Output the [x, y] coordinate of the center of the cell containing the given text.  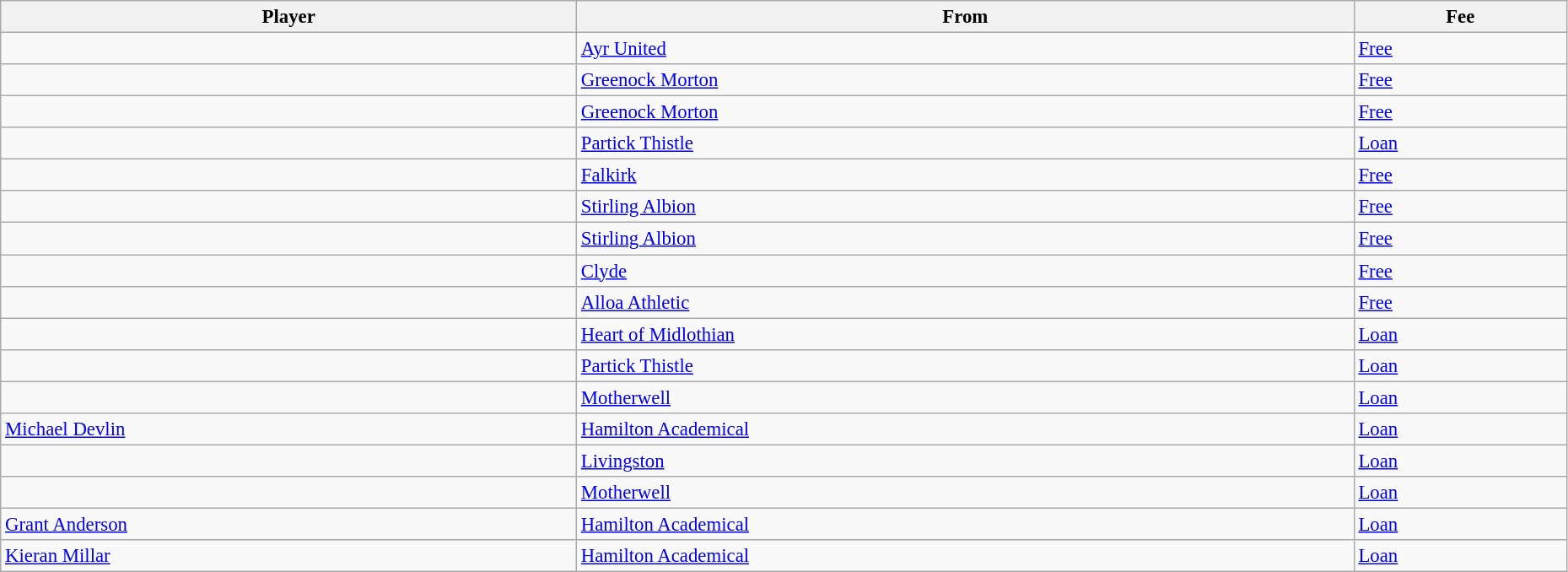
Falkirk [966, 175]
Player [288, 17]
Clyde [966, 271]
Heart of Midlothian [966, 334]
Kieran Millar [288, 556]
From [966, 17]
Michael Devlin [288, 429]
Alloa Athletic [966, 302]
Livingston [966, 461]
Fee [1460, 17]
Ayr United [966, 49]
Grant Anderson [288, 524]
